Provide the (x, y) coordinate of the cell's center where the given text is located.  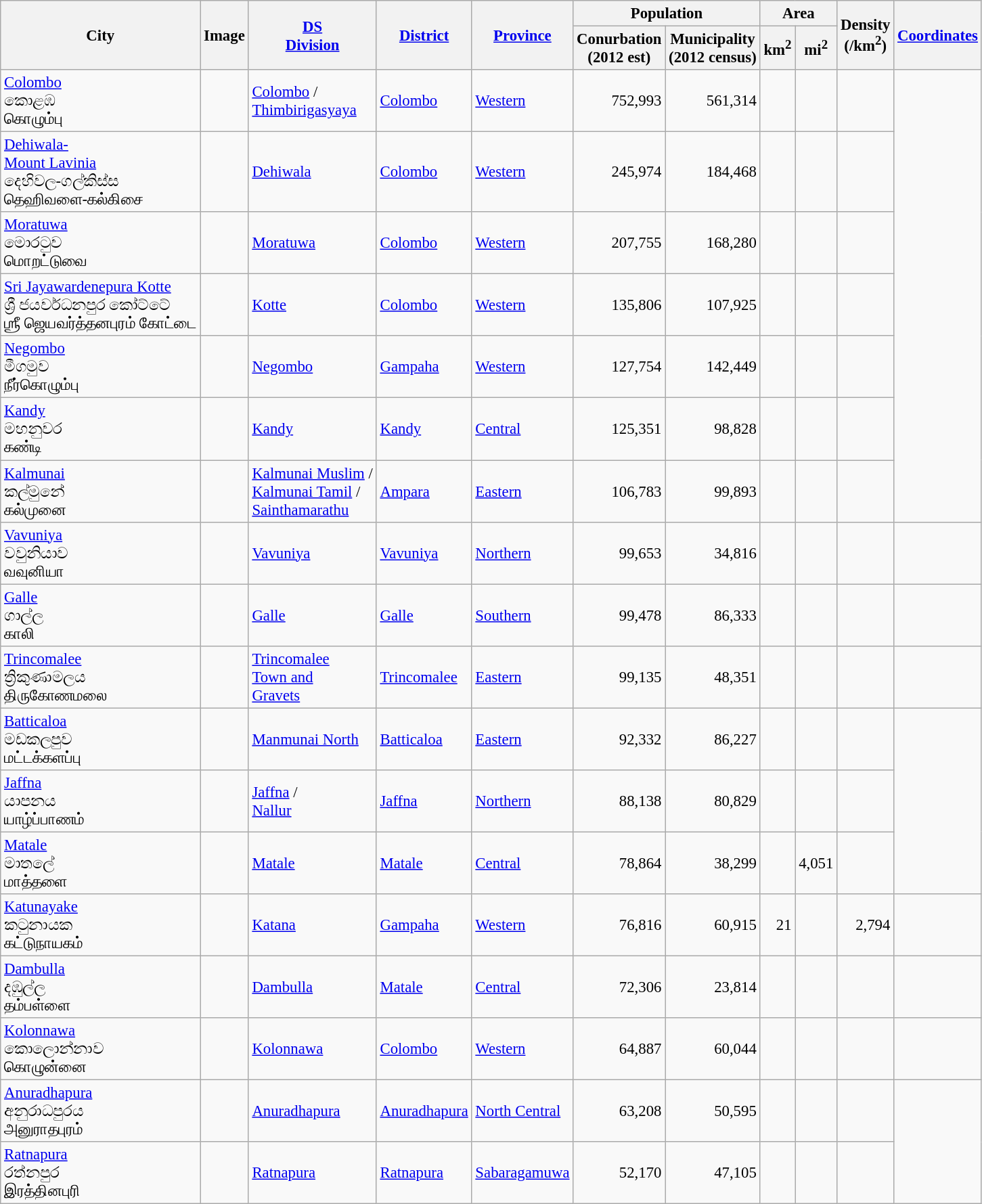
Dehiwala-Mount Laviniaදෙහිවල-ගල්කිස්සதெஹிவளை-கல்கிசை (100, 172)
60,044 (713, 1049)
Colomboකොළඹகொழும்பு (100, 101)
63,208 (619, 1111)
Kalmunai Muslim /Kalmunai Tamil /Sainthamarathu (313, 491)
38,299 (713, 863)
Kandyමහනුවරகண்டி (100, 429)
Negombo (313, 367)
Population (667, 14)
Dambulla (313, 987)
Kotte (313, 305)
88,138 (619, 801)
168,280 (713, 243)
72,306 (619, 987)
mi2 (816, 49)
Ampara (424, 491)
142,449 (713, 367)
Galleගාල්ලகாலி (100, 615)
Image (225, 35)
92,332 (619, 739)
99,135 (619, 677)
80,829 (713, 801)
23,814 (713, 987)
Katunayakeකටුනායකகட்டுநாயகம் (100, 925)
2,794 (866, 925)
78,864 (619, 863)
207,755 (619, 243)
135,806 (619, 305)
106,783 (619, 491)
125,351 (619, 429)
34,816 (713, 553)
Batticaloa (424, 739)
127,754 (619, 367)
Density(/km2) (866, 35)
Kalmunaiකල්මුනේகல்முனை (100, 491)
184,468 (713, 172)
Coordinates (938, 35)
TrincomaleeTown andGravets (313, 677)
21 (778, 925)
Kolonnawa (313, 1049)
Trincomalee (424, 677)
Mataleමාතලේமாத்தளை (100, 863)
Province (522, 35)
Batticaloaමඩකලපුවமட்டக்களப்பு (100, 739)
DSDivision (313, 35)
4,051 (816, 863)
48,351 (713, 677)
561,314 (713, 101)
Jaffna (424, 801)
Anuradhapuraඅනුරාධපුරයஅனுராதபுரம் (100, 1111)
Ratnapuraරත්නපුරஇரத்தினபுரி (100, 1173)
99,653 (619, 553)
86,333 (713, 615)
Katana (313, 925)
Municipality(2012 census) (713, 49)
City (100, 35)
Moratuwa (313, 243)
Sri Jayawardenepura Kotteශ්‍රී ජයවර්ධනපුර කෝට්ටේஶ்ரீ ஜெயவர்த்தனபுரம் கோட்டை (100, 305)
76,816 (619, 925)
52,170 (619, 1173)
Vavuniyaවවුනියාවவவுனியா (100, 553)
Sabaragamuwa (522, 1173)
Kolonnawaකොලොන්නාවகொழுன்னை (100, 1049)
99,478 (619, 615)
50,595 (713, 1111)
60,915 (713, 925)
km2 (778, 49)
Negomboමීගමුවநீர்கொழும்பு (100, 367)
47,105 (713, 1173)
64,887 (619, 1049)
98,828 (713, 429)
Dehiwala (313, 172)
Dambullaදඹුල්ලதம்பள்ளை (100, 987)
Jaffna /Nallur (313, 801)
North Central (522, 1111)
86,227 (713, 739)
245,974 (619, 172)
Area (799, 14)
Conurbation(2012 est) (619, 49)
Southern (522, 615)
Trincomaleeත්‍රිකුණාමලයதிருகோணமலை (100, 677)
Manmunai North (313, 739)
District (424, 35)
Moratuwaමොරටුවமொறட்டுவை (100, 243)
Jaffnaයාපනයயாழ்ப்பாணம் (100, 801)
752,993 (619, 101)
107,925 (713, 305)
Colombo /Thimbirigasyaya (313, 101)
99,893 (713, 491)
